Detect which cell encompasses the target text, then output its [X, Y] center coordinate. 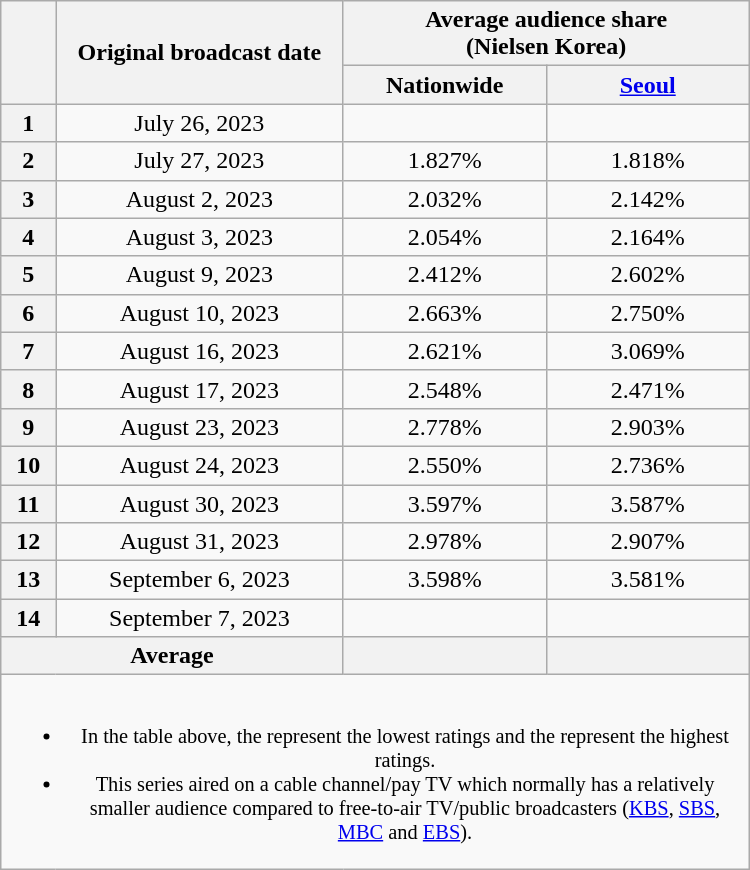
3.597% [444, 503]
August 23, 2023 [200, 427]
August 3, 2023 [200, 237]
August 2, 2023 [200, 199]
1 [28, 123]
2.412% [444, 275]
July 27, 2023 [200, 161]
September 6, 2023 [200, 580]
2.663% [444, 313]
August 24, 2023 [200, 465]
August 17, 2023 [200, 389]
3.581% [648, 580]
8 [28, 389]
2.032% [444, 199]
Nationwide [444, 85]
Average audience share(Nielsen Korea) [546, 34]
3.587% [648, 503]
3.598% [444, 580]
August 10, 2023 [200, 313]
2 [28, 161]
1.818% [648, 161]
10 [28, 465]
5 [28, 275]
2.778% [444, 427]
2.164% [648, 237]
Seoul [648, 85]
2.548% [444, 389]
6 [28, 313]
14 [28, 618]
13 [28, 580]
August 31, 2023 [200, 542]
Original broadcast date [200, 52]
2.142% [648, 199]
August 9, 2023 [200, 275]
1.827% [444, 161]
August 16, 2023 [200, 351]
2.907% [648, 542]
2.602% [648, 275]
2.903% [648, 427]
2.978% [444, 542]
9 [28, 427]
2.054% [444, 237]
2.750% [648, 313]
4 [28, 237]
7 [28, 351]
Average [172, 656]
2.471% [648, 389]
3 [28, 199]
2.621% [444, 351]
2.550% [444, 465]
2.736% [648, 465]
August 30, 2023 [200, 503]
11 [28, 503]
12 [28, 542]
3.069% [648, 351]
July 26, 2023 [200, 123]
September 7, 2023 [200, 618]
